Provide the (x, y) coordinate of the cell's center where the given text is located.  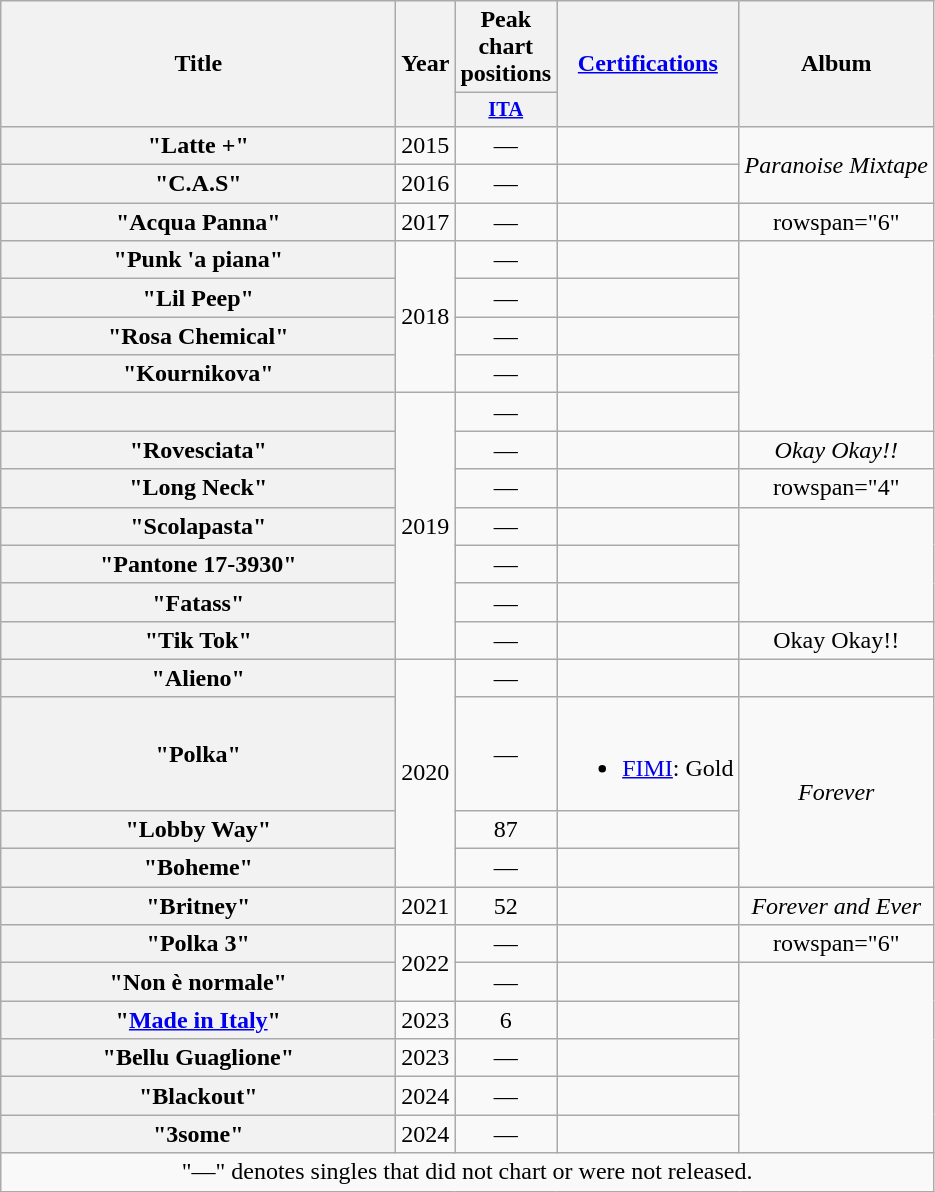
"Fatass" (198, 602)
Certifications (648, 64)
"Latte +" (198, 145)
Year (426, 64)
"Rosa Chemical" (198, 336)
"Rovesciata" (198, 450)
2021 (426, 906)
Forever (836, 792)
"C.A.S" (198, 184)
2020 (426, 772)
"Polka 3" (198, 944)
"Non è normale" (198, 982)
"Tik Tok" (198, 640)
"Pantone 17-3930" (198, 564)
"Acqua Panna" (198, 222)
"Lil Peep" (198, 298)
52 (506, 906)
"Made in Italy" (198, 1020)
FIMI: Gold (648, 754)
ITA (506, 110)
2017 (426, 222)
"Alieno" (198, 678)
"Blackout" (198, 1096)
"Kournikova" (198, 374)
Peak chart positions (506, 47)
"Lobby Way" (198, 829)
Forever and Ever (836, 906)
"3some" (198, 1134)
Title (198, 64)
"Long Neck" (198, 488)
2015 (426, 145)
2016 (426, 184)
"Bellu Guaglione" (198, 1058)
2019 (426, 526)
6 (506, 1020)
"Scolapasta" (198, 526)
"Polka" (198, 754)
rowspan="4" (836, 488)
2022 (426, 963)
"Boheme" (198, 868)
"Britney" (198, 906)
"—" denotes singles that did not chart or were not released. (468, 1172)
"Punk 'a piana" (198, 260)
Paranoise Mixtape (836, 164)
87 (506, 829)
2018 (426, 317)
Album (836, 64)
